Locate the cell with the specified text and output its (x, y) center coordinate. 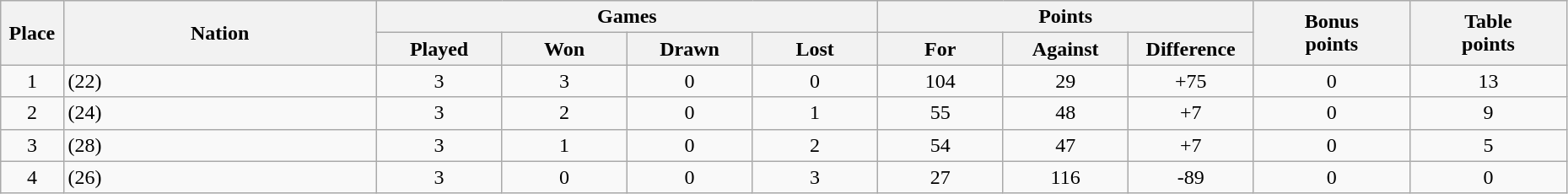
55 (940, 113)
Bonuspoints (1332, 33)
Won (565, 49)
Difference (1191, 49)
29 (1066, 81)
Games (627, 17)
(24) (219, 113)
48 (1066, 113)
47 (1066, 145)
5 (1489, 145)
Points (1065, 17)
Against (1066, 49)
Place (32, 33)
54 (940, 145)
(28) (219, 145)
13 (1489, 81)
(22) (219, 81)
104 (940, 81)
27 (940, 177)
Played (439, 49)
4 (32, 177)
+75 (1191, 81)
Drawn (690, 49)
Tablepoints (1489, 33)
(26) (219, 177)
9 (1489, 113)
Lost (815, 49)
For (940, 49)
-89 (1191, 177)
116 (1066, 177)
Nation (219, 33)
